Find where the given text appears and provide that cell's center as [X, Y] coordinate. 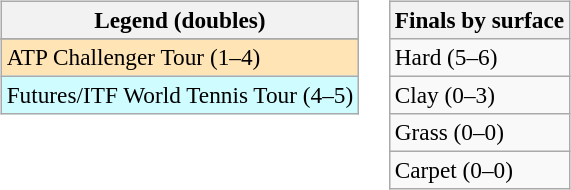
Carpet (0–0) [479, 171]
Finals by surface [479, 20]
Futures/ITF World Tennis Tour (4–5) [180, 95]
Hard (5–6) [479, 57]
Grass (0–0) [479, 133]
ATP Challenger Tour (1–4) [180, 57]
Legend (doubles) [180, 20]
Clay (0–3) [479, 95]
